Return the (x, y) coordinate for the center point of the cell that contains the specified text.  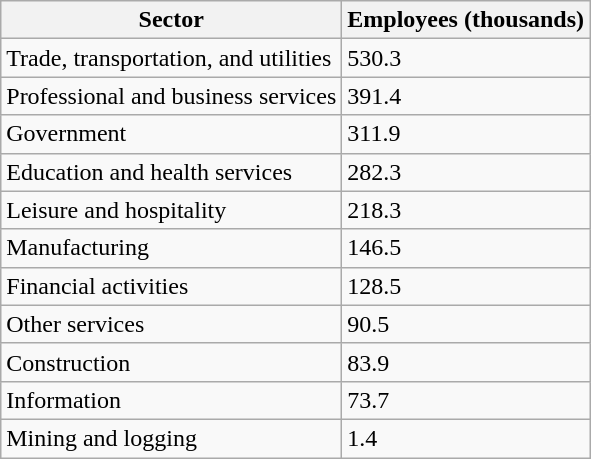
128.5 (466, 286)
Information (172, 400)
Mining and logging (172, 438)
391.4 (466, 96)
83.9 (466, 362)
530.3 (466, 58)
Leisure and hospitality (172, 210)
146.5 (466, 248)
Manufacturing (172, 248)
Professional and business services (172, 96)
1.4 (466, 438)
Financial activities (172, 286)
282.3 (466, 172)
90.5 (466, 324)
311.9 (466, 134)
Employees (thousands) (466, 20)
Other services (172, 324)
Construction (172, 362)
73.7 (466, 400)
Education and health services (172, 172)
Trade, transportation, and utilities (172, 58)
218.3 (466, 210)
Sector (172, 20)
Government (172, 134)
